For the text-containing cell, return its midpoint in (X, Y) coordinate format. 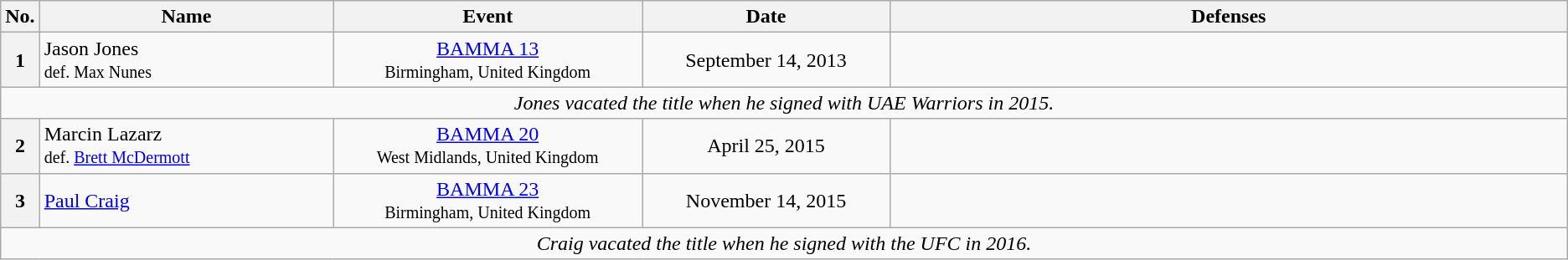
BAMMA 23Birmingham, United Kingdom (487, 201)
BAMMA 13Birmingham, United Kingdom (487, 60)
November 14, 2015 (766, 201)
Marcin Lazarzdef. Brett McDermott (186, 145)
No. (20, 17)
April 25, 2015 (766, 145)
Craig vacated the title when he signed with the UFC in 2016. (784, 243)
September 14, 2013 (766, 60)
Name (186, 17)
Paul Craig (186, 201)
3 (20, 201)
Event (487, 17)
Defenses (1228, 17)
2 (20, 145)
Date (766, 17)
1 (20, 60)
BAMMA 20West Midlands, United Kingdom (487, 145)
Jones vacated the title when he signed with UAE Warriors in 2015. (784, 103)
Jason Jonesdef. Max Nunes (186, 60)
